Locate the cell with the specified text and output its (X, Y) center coordinate. 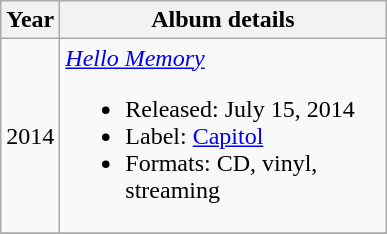
Album details (223, 20)
Hello MemoryReleased: July 15, 2014Label: CapitolFormats: CD, vinyl, streaming (223, 136)
Year (30, 20)
2014 (30, 136)
